Search for the cell housing the specified text and yield its [x, y] center coordinate. 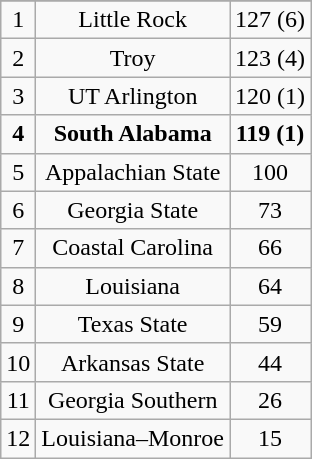
Georgia State [133, 210]
10 [18, 362]
South Alabama [133, 134]
44 [270, 362]
2 [18, 58]
8 [18, 286]
127 (6) [270, 20]
120 (1) [270, 96]
5 [18, 172]
73 [270, 210]
119 (1) [270, 134]
Georgia Southern [133, 400]
Texas State [133, 324]
12 [18, 438]
26 [270, 400]
4 [18, 134]
Louisiana [133, 286]
UT Arlington [133, 96]
1 [18, 20]
59 [270, 324]
9 [18, 324]
7 [18, 248]
Little Rock [133, 20]
Appalachian State [133, 172]
100 [270, 172]
64 [270, 286]
15 [270, 438]
66 [270, 248]
Troy [133, 58]
Louisiana–Monroe [133, 438]
3 [18, 96]
Coastal Carolina [133, 248]
6 [18, 210]
Arkansas State [133, 362]
123 (4) [270, 58]
11 [18, 400]
